Return the (X, Y) coordinate for the center point of the cell that contains the specified text.  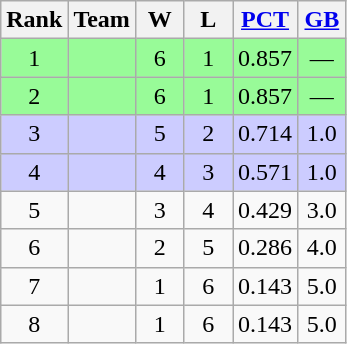
PCT (264, 20)
0.714 (264, 134)
0.286 (264, 248)
8 (34, 324)
0.429 (264, 210)
GB (322, 20)
3.0 (322, 210)
W (160, 20)
Team (102, 20)
0.571 (264, 172)
4.0 (322, 248)
Rank (34, 20)
L (208, 20)
7 (34, 286)
